Output the [X, Y] coordinate of the center of the cell containing the given text.  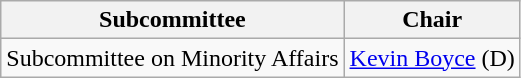
Subcommittee on Minority Affairs [172, 58]
Kevin Boyce (D) [432, 58]
Subcommittee [172, 20]
Chair [432, 20]
